Pinpoint the cell where the given text exists, returning its (x, y) midpoint coordinate. 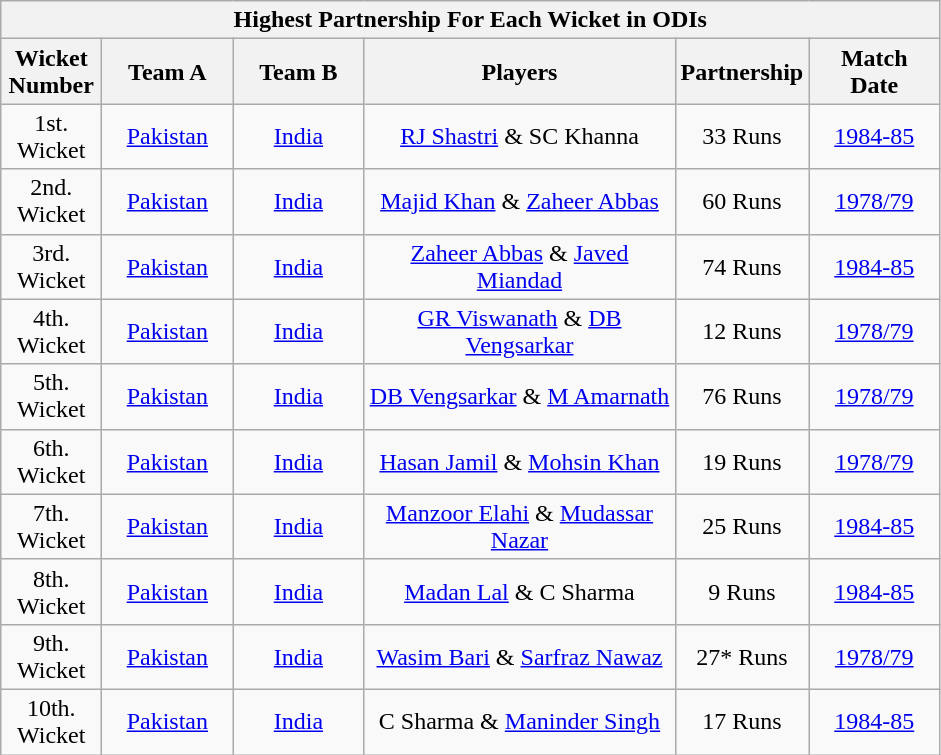
74 Runs (742, 266)
Partnership (742, 72)
7th. Wicket (52, 526)
Majid Khan & Zaheer Abbas (520, 202)
Players (520, 72)
4th. Wicket (52, 332)
RJ Shastri & SC Khanna (520, 136)
C Sharma & Maninder Singh (520, 722)
33 Runs (742, 136)
Madan Lal & C Sharma (520, 592)
Team B (298, 72)
Zaheer Abbas & Javed Miandad (520, 266)
GR Viswanath & DB Vengsarkar (520, 332)
2nd. Wicket (52, 202)
17 Runs (742, 722)
19 Runs (742, 462)
Team A (168, 72)
Hasan Jamil & Mohsin Khan (520, 462)
8th. Wicket (52, 592)
1st. Wicket (52, 136)
Wasim Bari & Sarfraz Nawaz (520, 656)
76 Runs (742, 396)
27* Runs (742, 656)
10th. Wicket (52, 722)
9th. Wicket (52, 656)
60 Runs (742, 202)
25 Runs (742, 526)
6th. Wicket (52, 462)
12 Runs (742, 332)
Match Date (874, 72)
DB Vengsarkar & M Amarnath (520, 396)
Highest Partnership For Each Wicket in ODIs (470, 20)
3rd. Wicket (52, 266)
9 Runs (742, 592)
5th. Wicket (52, 396)
Manzoor Elahi & Mudassar Nazar (520, 526)
Wicket Number (52, 72)
